Extract the [x, y] coordinate from the center of the cell holding the provided text.  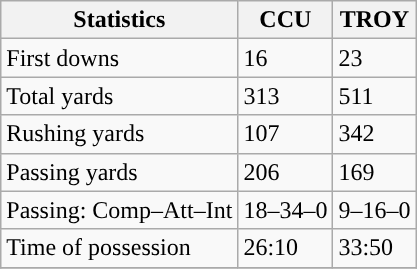
342 [374, 134]
Rushing yards [120, 134]
26:10 [286, 248]
Statistics [120, 20]
9–16–0 [374, 210]
511 [374, 96]
18–34–0 [286, 210]
CCU [286, 20]
169 [374, 172]
107 [286, 134]
16 [286, 58]
Passing yards [120, 172]
Total yards [120, 96]
206 [286, 172]
Time of possession [120, 248]
Passing: Comp–Att–Int [120, 210]
33:50 [374, 248]
23 [374, 58]
TROY [374, 20]
313 [286, 96]
First downs [120, 58]
